From the cell containing the given text, extract its center point as [x, y] coordinate. 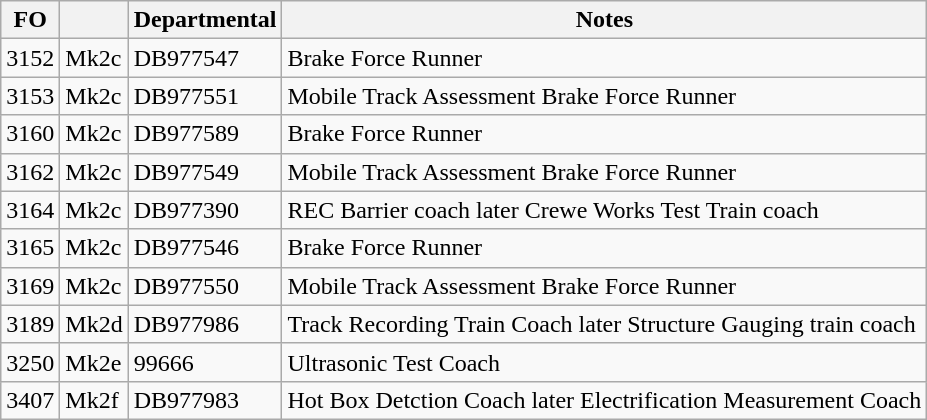
DB977546 [205, 248]
DB977551 [205, 96]
Mk2f [94, 400]
3153 [30, 96]
Mk2e [94, 362]
Notes [604, 20]
FO [30, 20]
DB977986 [205, 324]
3407 [30, 400]
3189 [30, 324]
3152 [30, 58]
3160 [30, 134]
DB977547 [205, 58]
DB977390 [205, 210]
DB977983 [205, 400]
3169 [30, 286]
3165 [30, 248]
Track Recording Train Coach later Structure Gauging train coach [604, 324]
Ultrasonic Test Coach [604, 362]
3164 [30, 210]
3250 [30, 362]
DB977550 [205, 286]
99666 [205, 362]
Hot Box Detction Coach later Electrification Measurement Coach [604, 400]
DB977549 [205, 172]
DB977589 [205, 134]
Departmental [205, 20]
3162 [30, 172]
REC Barrier coach later Crewe Works Test Train coach [604, 210]
Mk2d [94, 324]
